Find where the given text appears and provide that cell's center as [X, Y] coordinate. 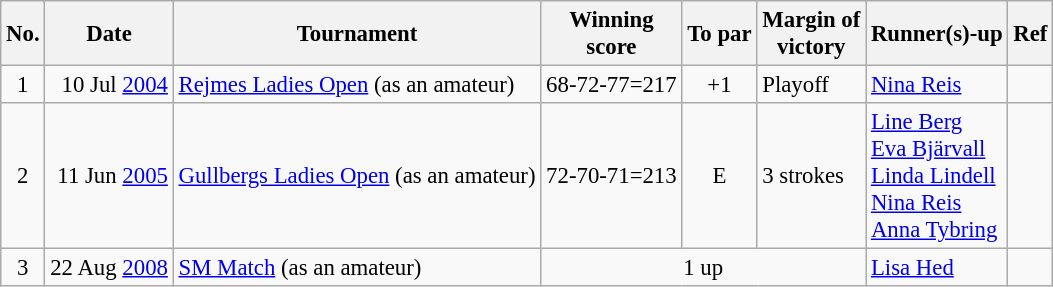
22 Aug 2008 [109, 268]
Tournament [357, 34]
1 up [704, 268]
72-70-71=213 [612, 176]
Gullbergs Ladies Open (as an amateur) [357, 176]
3 [23, 268]
10 Jul 2004 [109, 85]
E [720, 176]
Date [109, 34]
11 Jun 2005 [109, 176]
Winningscore [612, 34]
68-72-77=217 [612, 85]
Lisa Hed [937, 268]
Runner(s)-up [937, 34]
Playoff [812, 85]
Line Berg Eva Bjärvall Linda Lindell Nina Reis Anna Tybring [937, 176]
3 strokes [812, 176]
To par [720, 34]
+1 [720, 85]
Nina Reis [937, 85]
SM Match (as an amateur) [357, 268]
Rejmes Ladies Open (as an amateur) [357, 85]
Margin ofvictory [812, 34]
Ref [1030, 34]
No. [23, 34]
2 [23, 176]
1 [23, 85]
